Search for the cell housing the specified text and yield its (x, y) center coordinate. 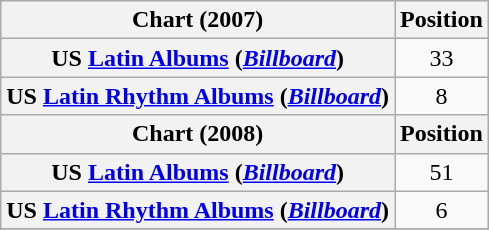
Chart (2007) (198, 20)
6 (442, 210)
51 (442, 172)
8 (442, 96)
33 (442, 58)
Chart (2008) (198, 134)
